Capture the cell that displays the provided text and extract its [X, Y] central coordinate. 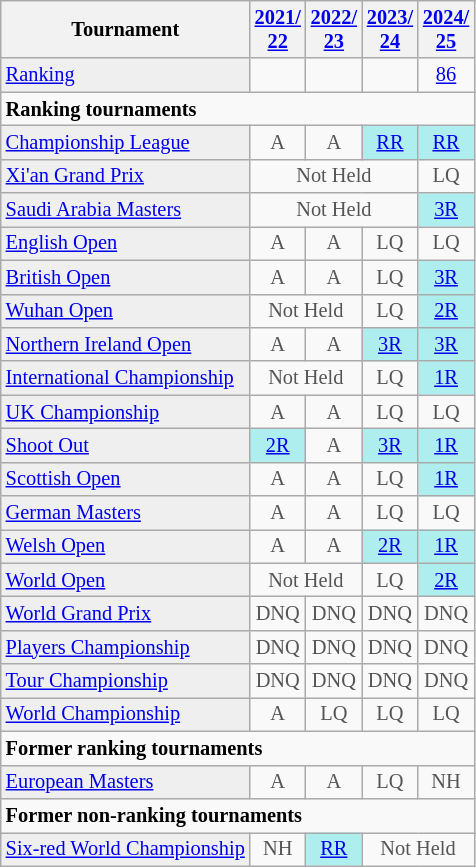
Players Championship [126, 647]
European Masters [126, 782]
Wuhan Open [126, 311]
Former non-ranking tournaments [238, 815]
British Open [126, 277]
International Championship [126, 378]
Ranking [126, 75]
2024/25 [446, 29]
Saudi Arabia Masters [126, 210]
86 [446, 75]
Welsh Open [126, 546]
Tournament [126, 29]
2022/23 [334, 29]
UK Championship [126, 412]
World Grand Prix [126, 613]
German Masters [126, 513]
Tour Championship [126, 681]
World Open [126, 580]
Championship League [126, 142]
World Championship [126, 714]
2023/24 [390, 29]
English Open [126, 243]
Shoot Out [126, 445]
2021/22 [278, 29]
Former ranking tournaments [238, 748]
Six-red World Championship [126, 849]
Ranking tournaments [238, 109]
Northern Ireland Open [126, 344]
Scottish Open [126, 479]
Xi'an Grand Prix [126, 176]
